Pinpoint the cell where the given text exists, returning its (X, Y) midpoint coordinate. 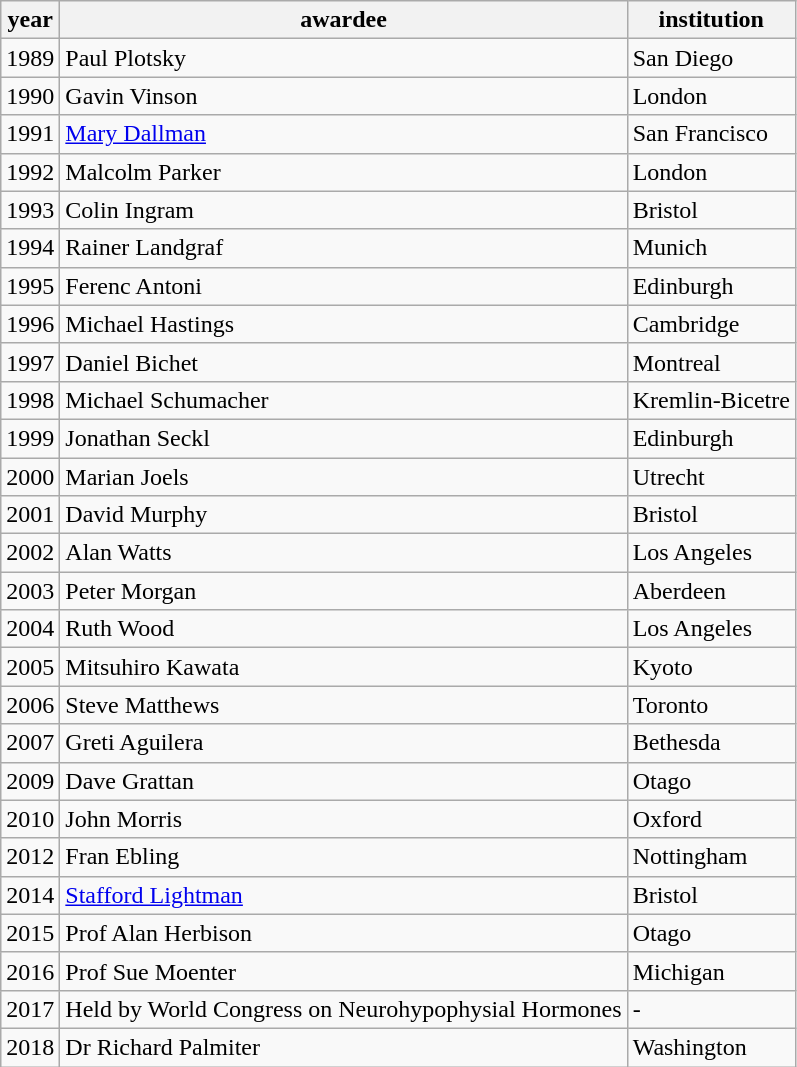
Michael Schumacher (344, 400)
Rainer Landgraf (344, 248)
2007 (30, 743)
San Diego (711, 58)
Gavin Vinson (344, 96)
Steve Matthews (344, 705)
2009 (30, 781)
Cambridge (711, 324)
1991 (30, 134)
1990 (30, 96)
- (711, 1009)
Colin Ingram (344, 210)
Prof Alan Herbison (344, 933)
Munich (711, 248)
2004 (30, 629)
2018 (30, 1047)
Oxford (711, 819)
Malcolm Parker (344, 172)
awardee (344, 20)
1997 (30, 362)
1998 (30, 400)
Washington (711, 1047)
Greti Aguilera (344, 743)
Stafford Lightman (344, 895)
Ruth Wood (344, 629)
Ferenc Antoni (344, 286)
2006 (30, 705)
1995 (30, 286)
Montreal (711, 362)
Michigan (711, 971)
Marian Joels (344, 477)
2016 (30, 971)
Paul Plotsky (344, 58)
Peter Morgan (344, 591)
Aberdeen (711, 591)
Dave Grattan (344, 781)
Kremlin-Bicetre (711, 400)
Kyoto (711, 667)
2017 (30, 1009)
1993 (30, 210)
1994 (30, 248)
Michael Hastings (344, 324)
2002 (30, 553)
2015 (30, 933)
2001 (30, 515)
Bethesda (711, 743)
San Francisco (711, 134)
Mary Dallman (344, 134)
Daniel Bichet (344, 362)
Mitsuhiro Kawata (344, 667)
Prof Sue Moenter (344, 971)
Nottingham (711, 857)
1992 (30, 172)
Fran Ebling (344, 857)
year (30, 20)
Dr Richard Palmiter (344, 1047)
1999 (30, 438)
Alan Watts (344, 553)
Utrecht (711, 477)
Held by World Congress on Neurohypophysial Hormones (344, 1009)
2012 (30, 857)
Jonathan Seckl (344, 438)
1989 (30, 58)
John Morris (344, 819)
1996 (30, 324)
Toronto (711, 705)
2003 (30, 591)
2014 (30, 895)
David Murphy (344, 515)
institution (711, 20)
2000 (30, 477)
2010 (30, 819)
2005 (30, 667)
